Capture the cell that displays the provided text and extract its [X, Y] central coordinate. 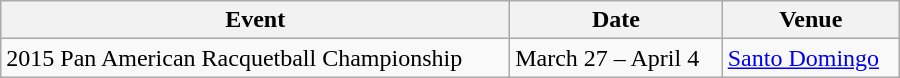
Venue [810, 20]
2015 Pan American Racquetball Championship [256, 58]
Event [256, 20]
Santo Domingo [810, 58]
March 27 – April 4 [616, 58]
Date [616, 20]
